Output the (X, Y) coordinate of the center of the cell containing the given text.  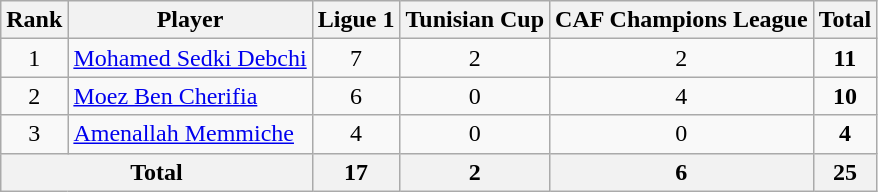
Rank (34, 20)
3 (34, 134)
17 (356, 172)
CAF Champions League (682, 20)
Amenallah Memmiche (190, 134)
25 (845, 172)
Tunisian Cup (475, 20)
10 (845, 96)
11 (845, 58)
Ligue 1 (356, 20)
Moez Ben Cherifia (190, 96)
1 (34, 58)
Player (190, 20)
Mohamed Sedki Debchi (190, 58)
7 (356, 58)
